Detect which cell encompasses the target text, then output its [X, Y] center coordinate. 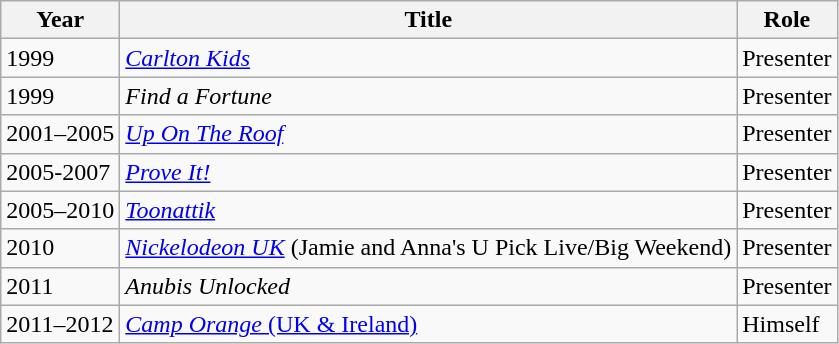
Up On The Roof [428, 134]
Find a Fortune [428, 96]
Role [787, 20]
Himself [787, 324]
Camp Orange (UK & Ireland) [428, 324]
2001–2005 [60, 134]
2011 [60, 286]
2005-2007 [60, 172]
Toonattik [428, 210]
Year [60, 20]
2010 [60, 248]
Title [428, 20]
2011–2012 [60, 324]
Anubis Unlocked [428, 286]
Nickelodeon UK (Jamie and Anna's U Pick Live/Big Weekend) [428, 248]
Prove It! [428, 172]
Carlton Kids [428, 58]
2005–2010 [60, 210]
